Pinpoint the cell where the given text exists, returning its [X, Y] midpoint coordinate. 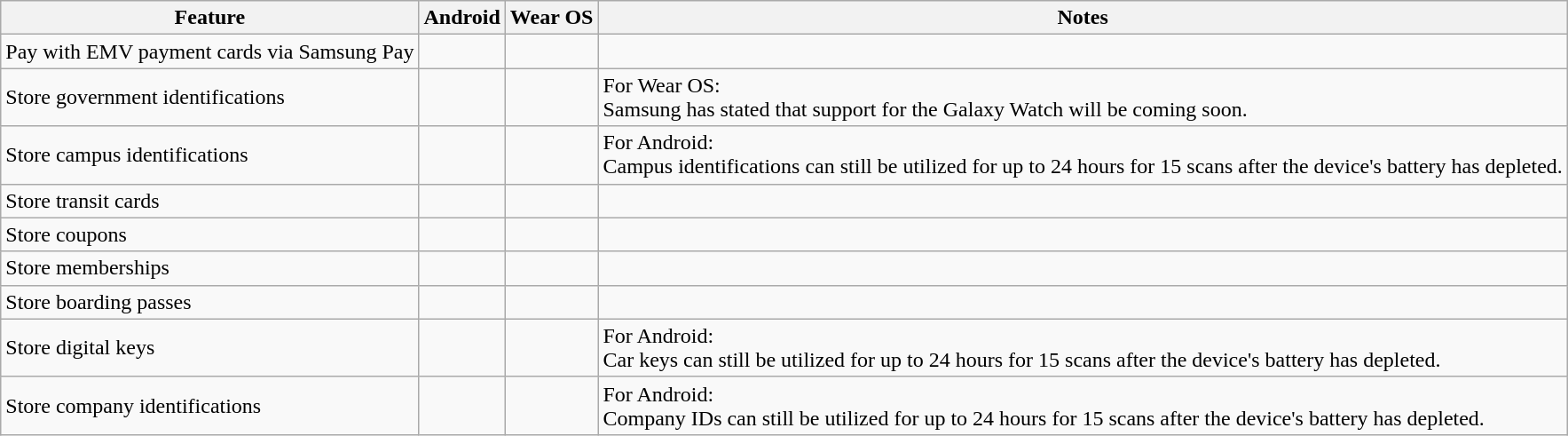
Store coupons [209, 234]
Store memberships [209, 268]
Store government identifications [209, 98]
Android [461, 18]
For Android:Campus identifications can still be utilized for up to 24 hours for 15 scans after the device's battery has depleted. [1083, 155]
Pay with EMV payment cards via Samsung Pay [209, 52]
Notes [1083, 18]
Store company identifications [209, 405]
Store digital keys [209, 348]
For Wear OS:Samsung has stated that support for the Galaxy Watch will be coming soon. [1083, 98]
Wear OS [552, 18]
For Android:Car keys can still be utilized for up to 24 hours for 15 scans after the device's battery has depleted. [1083, 348]
For Android:Company IDs can still be utilized for up to 24 hours for 15 scans after the device's battery has depleted. [1083, 405]
Feature [209, 18]
Store campus identifications [209, 155]
Store transit cards [209, 201]
Store boarding passes [209, 302]
